Extract the [X, Y] coordinate from the center of the cell holding the provided text.  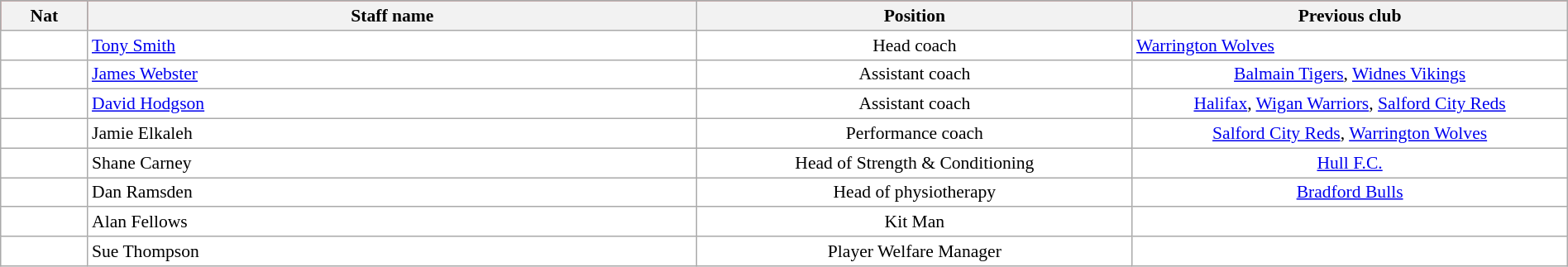
Staff name [392, 16]
Alan Fellows [392, 222]
Dan Ramsden [392, 193]
Head coach [915, 45]
Salford City Reds, Warrington Wolves [1350, 134]
Player Welfare Manager [915, 251]
Performance coach [915, 134]
Sue Thompson [392, 251]
Head of Strength & Conditioning [915, 163]
Jamie Elkaleh [392, 134]
James Webster [392, 74]
Warrington Wolves [1350, 45]
Hull F.C. [1350, 163]
Position [915, 16]
Head of physiotherapy [915, 193]
Kit Man [915, 222]
Previous club [1350, 16]
Nat [45, 16]
Bradford Bulls [1350, 193]
Tony Smith [392, 45]
Shane Carney [392, 163]
David Hodgson [392, 104]
Halifax, Wigan Warriors, Salford City Reds [1350, 104]
Balmain Tigers, Widnes Vikings [1350, 74]
